Identify which cell holds the provided text, then report its [X, Y] central coordinate. 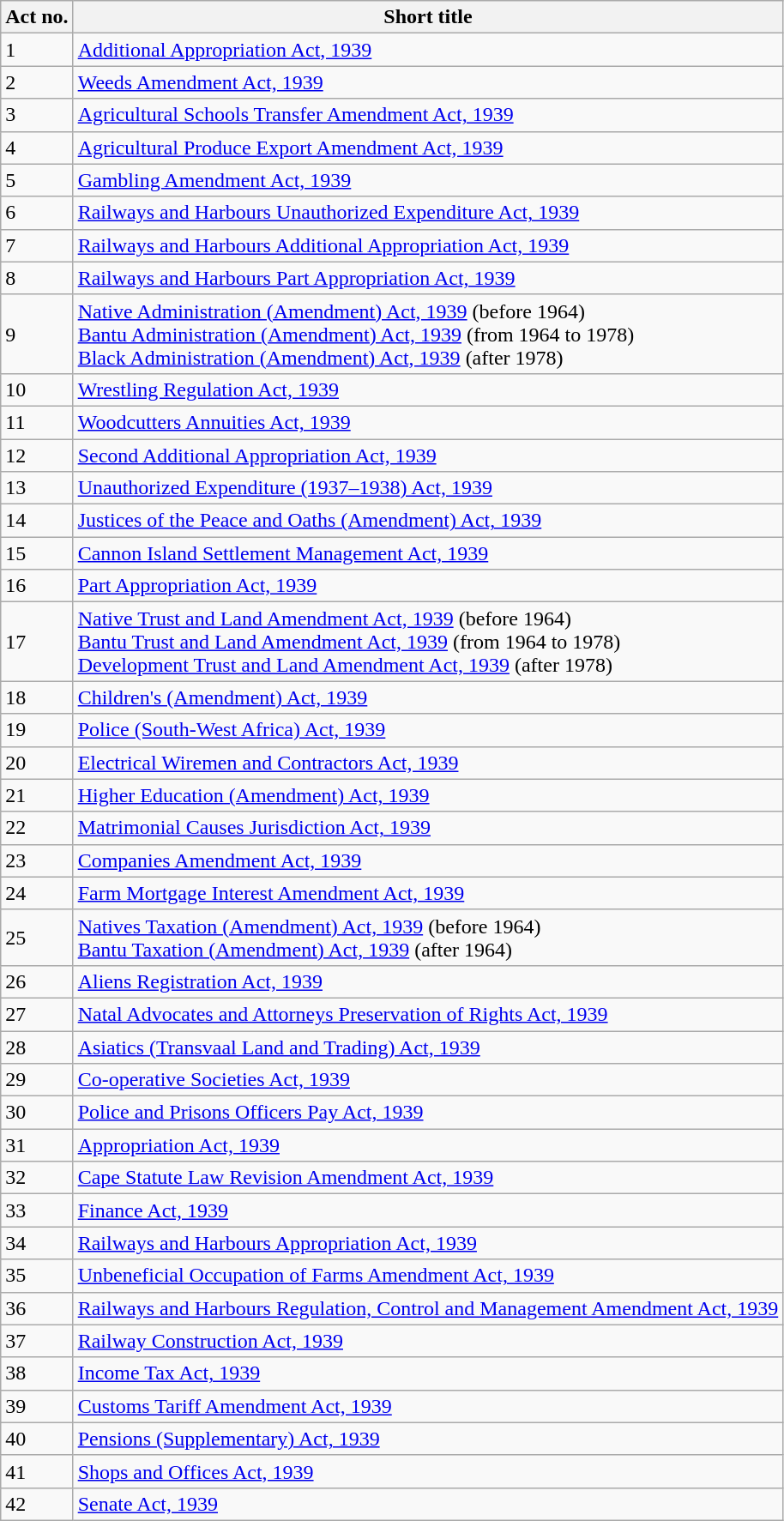
Railways and Harbours Unauthorized Expenditure Act, 1939 [428, 213]
10 [37, 389]
Electrical Wiremen and Contractors Act, 1939 [428, 763]
17 [37, 642]
7 [37, 245]
Unauthorized Expenditure (1937–1938) Act, 1939 [428, 488]
12 [37, 456]
2 [37, 82]
28 [37, 1047]
19 [37, 730]
8 [37, 278]
Woodcutters Annuities Act, 1939 [428, 422]
Appropriation Act, 1939 [428, 1145]
20 [37, 763]
22 [37, 828]
15 [37, 553]
Finance Act, 1939 [428, 1210]
18 [37, 697]
24 [37, 893]
Co-operative Societies Act, 1939 [428, 1080]
Act no. [37, 17]
25 [37, 937]
Companies Amendment Act, 1939 [428, 860]
31 [37, 1145]
34 [37, 1243]
Matrimonial Causes Jurisdiction Act, 1939 [428, 828]
1 [37, 50]
Police and Prisons Officers Pay Act, 1939 [428, 1113]
Income Tax Act, 1939 [428, 1373]
Railways and Harbours Additional Appropriation Act, 1939 [428, 245]
Natal Advocates and Attorneys Preservation of Rights Act, 1939 [428, 1014]
40 [37, 1439]
Weeds Amendment Act, 1939 [428, 82]
Police (South-West Africa) Act, 1939 [428, 730]
9 [37, 334]
11 [37, 422]
Agricultural Produce Export Amendment Act, 1939 [428, 148]
Cannon Island Settlement Management Act, 1939 [428, 553]
27 [37, 1014]
Gambling Amendment Act, 1939 [428, 180]
36 [37, 1308]
Customs Tariff Amendment Act, 1939 [428, 1406]
32 [37, 1178]
38 [37, 1373]
Second Additional Appropriation Act, 1939 [428, 456]
4 [37, 148]
13 [37, 488]
42 [37, 1504]
30 [37, 1113]
Children's (Amendment) Act, 1939 [428, 697]
Short title [428, 17]
39 [37, 1406]
Farm Mortgage Interest Amendment Act, 1939 [428, 893]
Unbeneficial Occupation of Farms Amendment Act, 1939 [428, 1276]
Railway Construction Act, 1939 [428, 1341]
Additional Appropriation Act, 1939 [428, 50]
29 [37, 1080]
Railways and Harbours Appropriation Act, 1939 [428, 1243]
Cape Statute Law Revision Amendment Act, 1939 [428, 1178]
37 [37, 1341]
Pensions (Supplementary) Act, 1939 [428, 1439]
Senate Act, 1939 [428, 1504]
14 [37, 521]
23 [37, 860]
33 [37, 1210]
Asiatics (Transvaal Land and Trading) Act, 1939 [428, 1047]
Railways and Harbours Regulation, Control and Management Amendment Act, 1939 [428, 1308]
5 [37, 180]
6 [37, 213]
Agricultural Schools Transfer Amendment Act, 1939 [428, 115]
35 [37, 1276]
Aliens Registration Act, 1939 [428, 981]
Railways and Harbours Part Appropriation Act, 1939 [428, 278]
3 [37, 115]
41 [37, 1471]
26 [37, 981]
Shops and Offices Act, 1939 [428, 1471]
21 [37, 795]
Natives Taxation (Amendment) Act, 1939 (before 1964) Bantu Taxation (Amendment) Act, 1939 (after 1964) [428, 937]
Wrestling Regulation Act, 1939 [428, 389]
Part Appropriation Act, 1939 [428, 586]
16 [37, 586]
Justices of the Peace and Oaths (Amendment) Act, 1939 [428, 521]
Higher Education (Amendment) Act, 1939 [428, 795]
